Pinpoint the cell where the given text exists, returning its [x, y] midpoint coordinate. 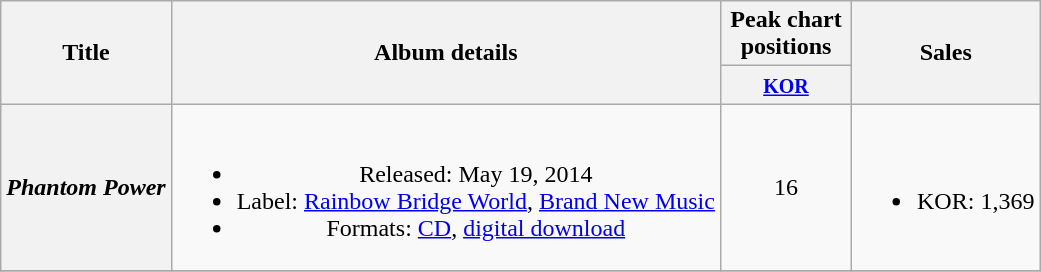
Released: May 19, 2014Label: Rainbow Bridge World, Brand New MusicFormats: CD, digital download [446, 188]
Title [86, 52]
Album details [446, 52]
KOR: 1,369 [946, 188]
Sales [946, 52]
16 [786, 188]
KOR [786, 85]
Peak chart positions [786, 34]
Phantom Power [86, 188]
